For the text-containing cell, return its midpoint in (x, y) coordinate format. 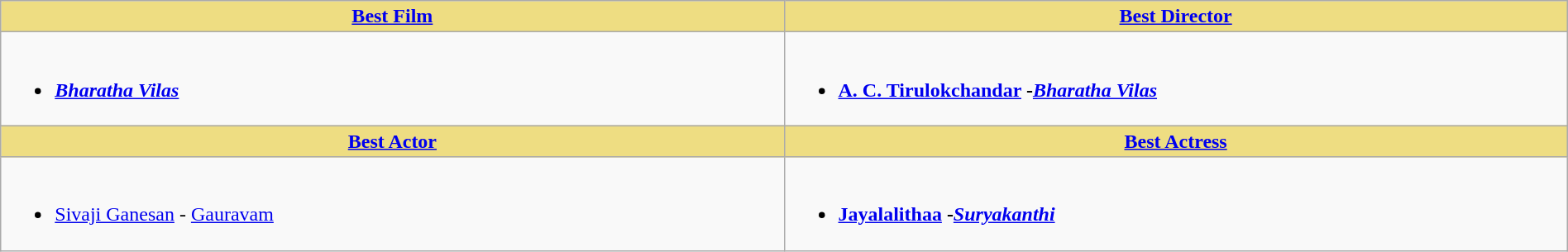
A. C. Tirulokchandar -Bharatha Vilas (1176, 79)
Best Actress (1176, 141)
Best Director (1176, 17)
Best Actor (392, 141)
Best Film (392, 17)
Sivaji Ganesan - Gauravam (392, 203)
Jayalalithaa -Suryakanthi (1176, 203)
Bharatha Vilas (392, 79)
